Provide the (X, Y) coordinate of the cell's center where the given text is located.  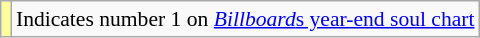
Indicates number 1 on Billboards year-end soul chart (246, 19)
